Scan for the cell matching the given text and deliver its (X, Y) coordinate at center. 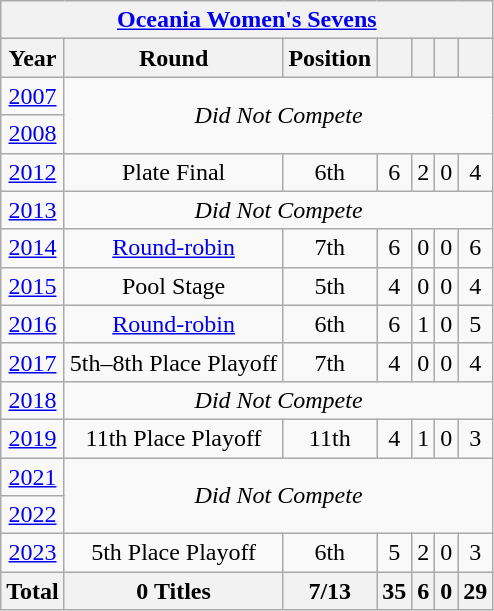
35 (394, 591)
2015 (33, 286)
29 (476, 591)
2014 (33, 248)
2013 (33, 210)
2016 (33, 324)
0 Titles (174, 591)
Year (33, 58)
2012 (33, 172)
Round (174, 58)
11th (330, 438)
2023 (33, 553)
2018 (33, 400)
2008 (33, 134)
2021 (33, 477)
2017 (33, 362)
Plate Final (174, 172)
5th (330, 286)
11th Place Playoff (174, 438)
Pool Stage (174, 286)
7/13 (330, 591)
Oceania Women's Sevens (247, 20)
2019 (33, 438)
2022 (33, 515)
5th Place Playoff (174, 553)
Total (33, 591)
Position (330, 58)
5th–8th Place Playoff (174, 362)
2007 (33, 96)
